Detect which cell encompasses the target text, then output its [X, Y] center coordinate. 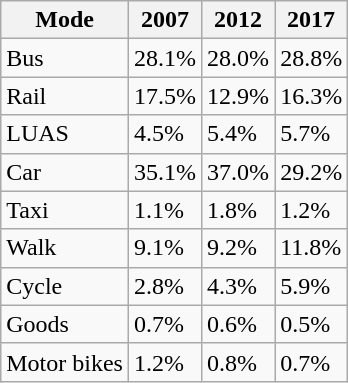
28.1% [164, 58]
2012 [238, 20]
0.8% [238, 362]
5.4% [238, 134]
35.1% [164, 172]
12.9% [238, 96]
1.8% [238, 210]
0.6% [238, 324]
29.2% [312, 172]
Bus [65, 58]
2007 [164, 20]
28.0% [238, 58]
Taxi [65, 210]
4.5% [164, 134]
Rail [65, 96]
9.1% [164, 248]
Cycle [65, 286]
5.9% [312, 286]
5.7% [312, 134]
37.0% [238, 172]
Car [65, 172]
11.8% [312, 248]
4.3% [238, 286]
Goods [65, 324]
17.5% [164, 96]
16.3% [312, 96]
2017 [312, 20]
28.8% [312, 58]
Mode [65, 20]
9.2% [238, 248]
Motor bikes [65, 362]
1.1% [164, 210]
0.5% [312, 324]
Walk [65, 248]
LUAS [65, 134]
2.8% [164, 286]
